Return [x, y] of the center of cell containing provided text 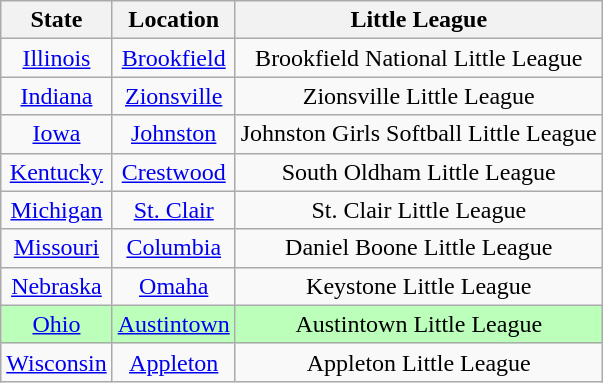
Austintown Little League [418, 324]
Zionsville Little League [418, 96]
Kentucky [56, 172]
Brookfield National Little League [418, 58]
St. Clair Little League [418, 210]
Missouri [56, 248]
Ohio [56, 324]
Columbia [174, 248]
Appleton [174, 362]
St. Clair [174, 210]
Keystone Little League [418, 286]
Johnston [174, 134]
Omaha [174, 286]
State [56, 20]
Johnston Girls Softball Little League [418, 134]
Little League [418, 20]
Austintown [174, 324]
Wisconsin [56, 362]
Crestwood [174, 172]
Indiana [56, 96]
Appleton Little League [418, 362]
Zionsville [174, 96]
Brookfield [174, 58]
South Oldham Little League [418, 172]
Illinois [56, 58]
Location [174, 20]
Michigan [56, 210]
Nebraska [56, 286]
Daniel Boone Little League [418, 248]
Iowa [56, 134]
